Locate the cell with the specified text and output its [x, y] center coordinate. 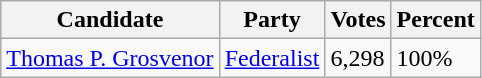
Thomas P. Grosvenor [110, 58]
Percent [436, 20]
6,298 [358, 58]
Candidate [110, 20]
Party [272, 20]
Votes [358, 20]
Federalist [272, 58]
100% [436, 58]
